Identify which cell holds the provided text, then report its [X, Y] central coordinate. 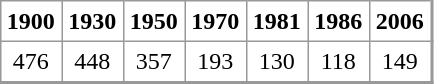
2006 [400, 21]
1900 [31, 21]
193 [215, 62]
149 [400, 62]
448 [93, 62]
1981 [277, 21]
357 [154, 62]
1950 [154, 21]
130 [277, 62]
1986 [339, 21]
1930 [93, 21]
476 [31, 62]
1970 [215, 21]
118 [339, 62]
